Scan for the cell matching the given text and deliver its [x, y] coordinate at center. 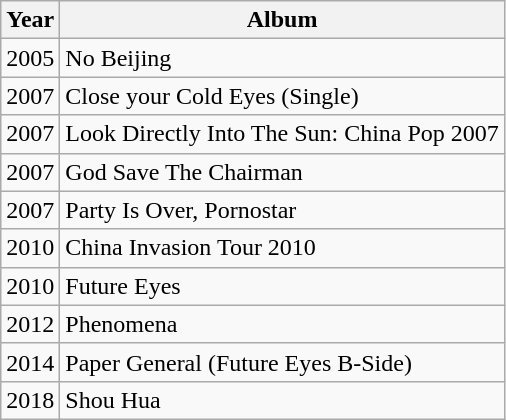
Album [282, 20]
Close your Cold Eyes (Single) [282, 96]
2018 [30, 400]
2014 [30, 362]
Party Is Over, Pornostar [282, 210]
Paper General (Future Eyes B-Side) [282, 362]
Future Eyes [282, 286]
China Invasion Tour 2010 [282, 248]
No Beijing [282, 58]
God Save The Chairman [282, 172]
2012 [30, 324]
Shou Hua [282, 400]
Phenomena [282, 324]
Look Directly Into The Sun: China Pop 2007 [282, 134]
2005 [30, 58]
Year [30, 20]
